For the text-containing cell, return its midpoint in (x, y) coordinate format. 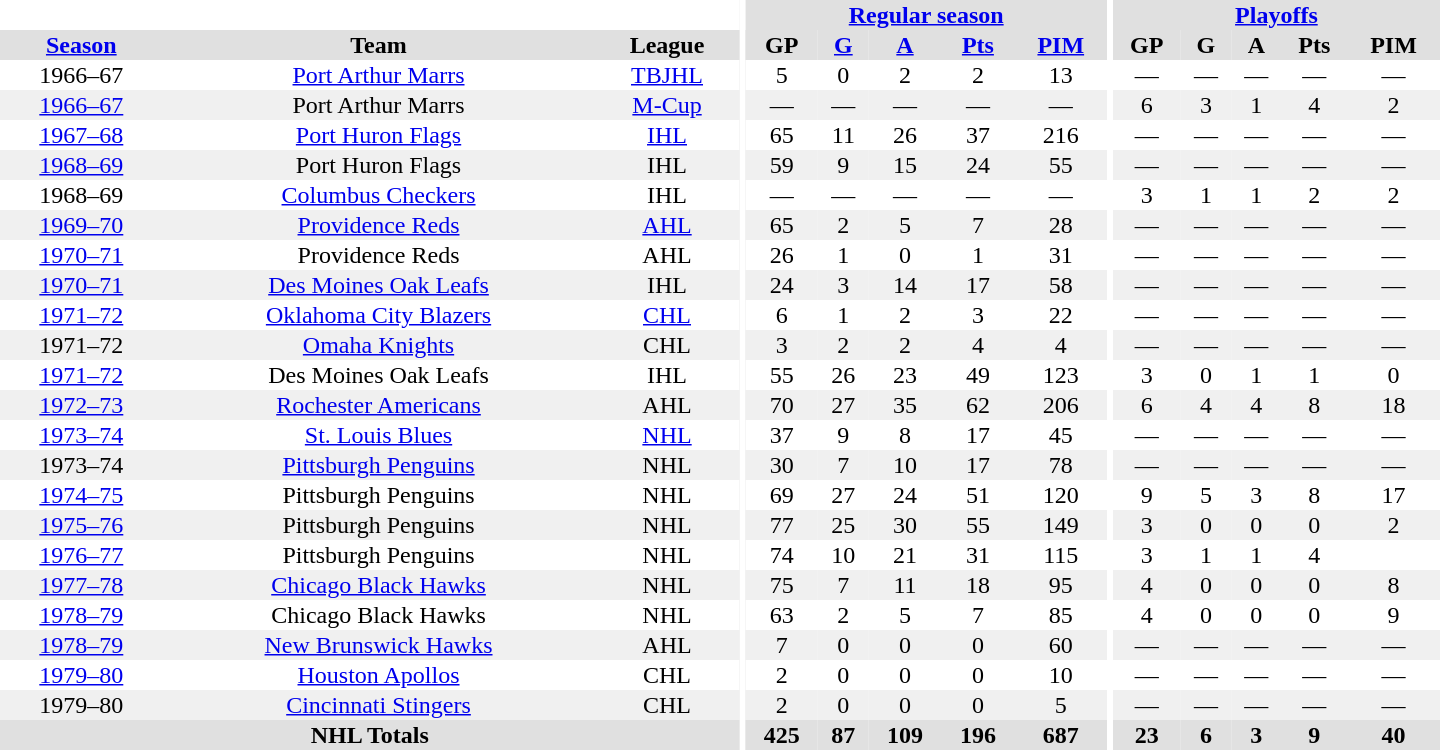
14 (906, 285)
Omaha Knights (379, 345)
Houston Apollos (379, 675)
1974–75 (82, 495)
115 (1060, 555)
25 (843, 525)
1969–70 (82, 225)
TBJHL (666, 75)
95 (1060, 585)
70 (782, 405)
196 (978, 735)
Cincinnati Stingers (379, 705)
74 (782, 555)
1967–68 (82, 135)
1972–73 (82, 405)
49 (978, 375)
40 (1394, 735)
Columbus Checkers (379, 195)
58 (1060, 285)
149 (1060, 525)
Oklahoma City Blazers (379, 315)
87 (843, 735)
New Brunswick Hawks (379, 645)
League (666, 45)
51 (978, 495)
120 (1060, 495)
13 (1060, 75)
Team (379, 45)
1975–76 (82, 525)
75 (782, 585)
St. Louis Blues (379, 435)
15 (906, 165)
1976–77 (82, 555)
35 (906, 405)
Rochester Americans (379, 405)
45 (1060, 435)
60 (1060, 645)
Season (82, 45)
123 (1060, 375)
77 (782, 525)
109 (906, 735)
63 (782, 615)
687 (1060, 735)
Playoffs (1276, 15)
22 (1060, 315)
NHL Totals (370, 735)
21 (906, 555)
78 (1060, 465)
28 (1060, 225)
85 (1060, 615)
M-Cup (666, 105)
62 (978, 405)
425 (782, 735)
216 (1060, 135)
1977–78 (82, 585)
59 (782, 165)
69 (782, 495)
Regular season (926, 15)
206 (1060, 405)
